Detect which cell encompasses the target text, then output its [X, Y] center coordinate. 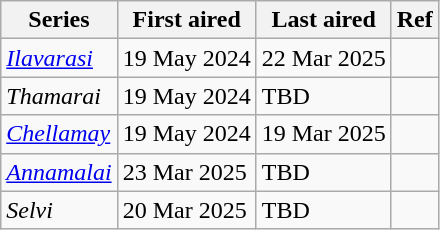
20 Mar 2025 [186, 210]
Ref [414, 20]
Series [59, 20]
Ilavarasi [59, 58]
Annamalai [59, 172]
First aired [186, 20]
Chellamay [59, 134]
Selvi [59, 210]
Thamarai [59, 96]
23 Mar 2025 [186, 172]
Last aired [324, 20]
19 Mar 2025 [324, 134]
22 Mar 2025 [324, 58]
